Provide the [x, y] coordinate of the cell's center where the given text is located.  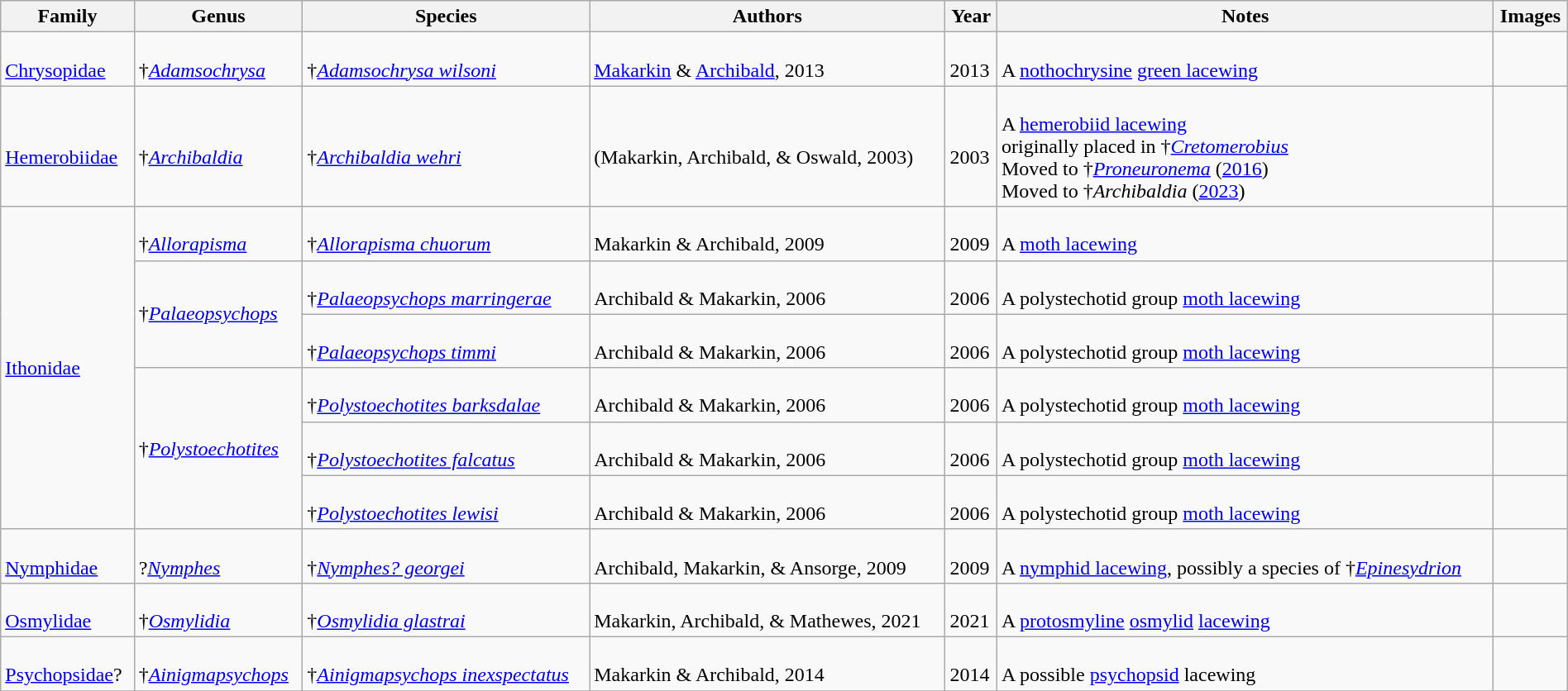
Osmylidae [68, 610]
Notes [1245, 17]
Species [447, 17]
†Polystoechotites [218, 448]
Nymphidae [68, 555]
2003 [971, 146]
†Osmylidia glastrai [447, 610]
Family [68, 17]
Authors [767, 17]
?Nymphes [218, 555]
†Ainigmapsychops inexspectatus [447, 663]
A possible psychopsid lacewing [1245, 663]
†Allorapisma chuorum [447, 233]
Year [971, 17]
(Makarkin, Archibald, & Oswald, 2003) [767, 146]
†Polystoechotites lewisi [447, 503]
Psychopsidae? [68, 663]
Ithonidae [68, 368]
†Nymphes? georgei [447, 555]
†Ainigmapsychops [218, 663]
2014 [971, 663]
Images [1530, 17]
2021 [971, 610]
Archibald, Makarkin, & Ansorge, 2009 [767, 555]
†Polystoechotites barksdalae [447, 395]
Makarkin, Archibald, & Mathewes, 2021 [767, 610]
A protosmyline osmylid lacewing [1245, 610]
A moth lacewing [1245, 233]
†Allorapisma [218, 233]
Makarkin & Archibald, 2014 [767, 663]
†Archibaldia wehri [447, 146]
Chrysopidae [68, 60]
†Adamsochrysa wilsoni [447, 60]
A nymphid lacewing, possibly a species of †Epinesydrion [1245, 555]
†Archibaldia [218, 146]
†Polystoechotites falcatus [447, 448]
Makarkin & Archibald, 2013 [767, 60]
A hemerobiid lacewing originally placed in †Cretomerobius Moved to †Proneuronema (2016) Moved to †Archibaldia (2023) [1245, 146]
†Palaeopsychops [218, 314]
Genus [218, 17]
Makarkin & Archibald, 2009 [767, 233]
†Palaeopsychops marringerae [447, 288]
†Adamsochrysa [218, 60]
†Palaeopsychops timmi [447, 341]
Hemerobiidae [68, 146]
2013 [971, 60]
A nothochrysine green lacewing [1245, 60]
†Osmylidia [218, 610]
